Return [x, y] of the center of cell containing provided text 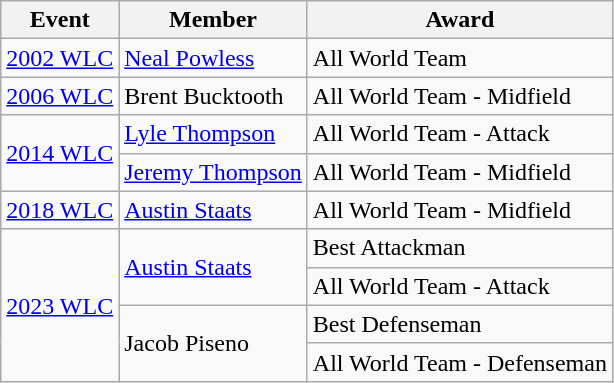
Member [214, 20]
All World Team [460, 58]
Brent Bucktooth [214, 96]
Event [60, 20]
2014 WLC [60, 153]
2002 WLC [60, 58]
2023 WLC [60, 305]
Jacob Piseno [214, 343]
Neal Powless [214, 58]
2006 WLC [60, 96]
2018 WLC [60, 210]
Jeremy Thompson [214, 172]
Lyle Thompson [214, 134]
Best Defenseman [460, 324]
Best Attackman [460, 248]
All World Team - Defenseman [460, 362]
Award [460, 20]
